For the text-containing cell, return its midpoint in (x, y) coordinate format. 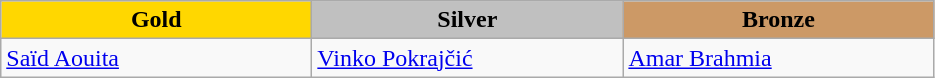
Silver (468, 20)
Gold (156, 20)
Saïd Aouita (156, 58)
Bronze (778, 20)
Vinko Pokrajčić (468, 58)
Amar Brahmia (778, 58)
